For the text-containing cell, return its midpoint in (x, y) coordinate format. 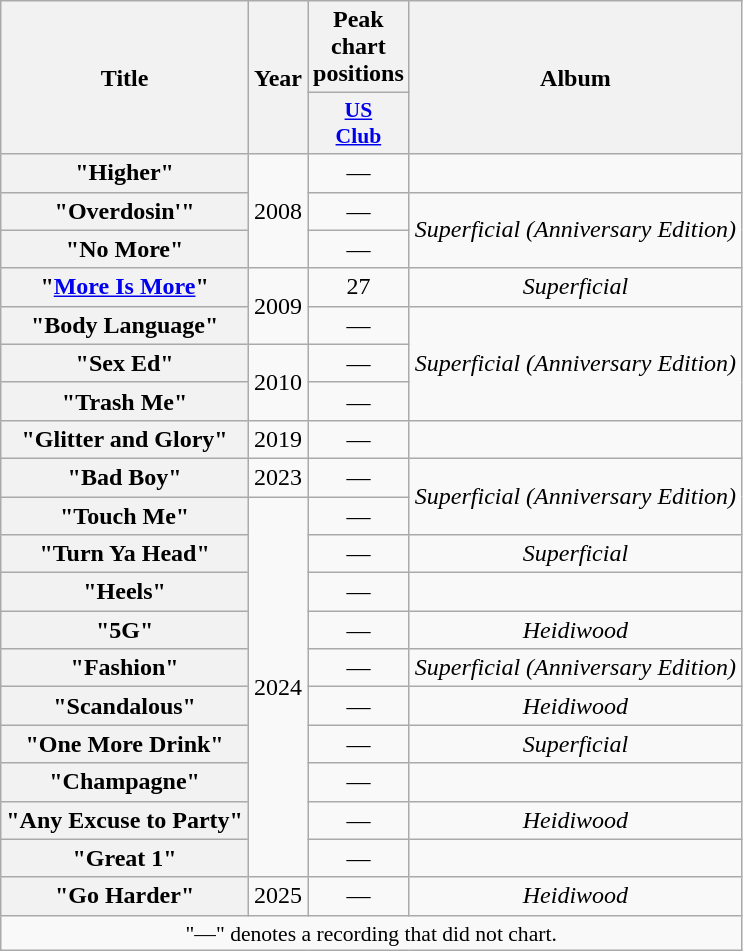
Title (125, 78)
2025 (278, 896)
"Fashion" (125, 668)
"Turn Ya Head" (125, 554)
"Bad Boy" (125, 477)
"5G" (125, 630)
"Scandalous" (125, 706)
"One More Drink" (125, 744)
"Great 1" (125, 858)
"No More" (125, 249)
"Overdosin'" (125, 211)
"Touch Me" (125, 515)
"More Is More" (125, 287)
2010 (278, 382)
USClub (359, 124)
Peak chart positions (359, 47)
"Glitter and Glory" (125, 439)
2023 (278, 477)
"Higher" (125, 173)
2024 (278, 686)
"Body Language" (125, 325)
2019 (278, 439)
"Go Harder" (125, 896)
27 (359, 287)
"Any Excuse to Party" (125, 820)
2008 (278, 211)
Album (575, 78)
Year (278, 78)
"Sex Ed" (125, 363)
"Heels" (125, 592)
"—" denotes a recording that did not chart. (372, 933)
2009 (278, 306)
"Trash Me" (125, 401)
"Champagne" (125, 782)
